Pinpoint the cell where the given text exists, returning its (X, Y) midpoint coordinate. 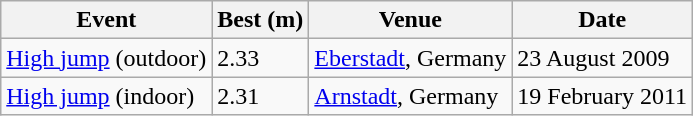
High jump (outdoor) (106, 58)
Arnstadt, Germany (410, 96)
High jump (indoor) (106, 96)
23 August 2009 (602, 58)
19 February 2011 (602, 96)
Eberstadt, Germany (410, 58)
2.33 (260, 58)
Best (m) (260, 20)
Date (602, 20)
Event (106, 20)
Venue (410, 20)
2.31 (260, 96)
